Return (X, Y) of the center of cell containing provided text 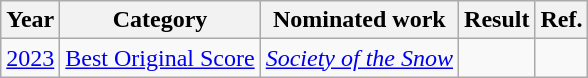
Best Original Score (160, 58)
Ref. (562, 20)
Result (497, 20)
Category (160, 20)
Society of the Snow (359, 58)
Nominated work (359, 20)
2023 (30, 58)
Year (30, 20)
